Output the [X, Y] coordinate of the center of the cell containing the given text.  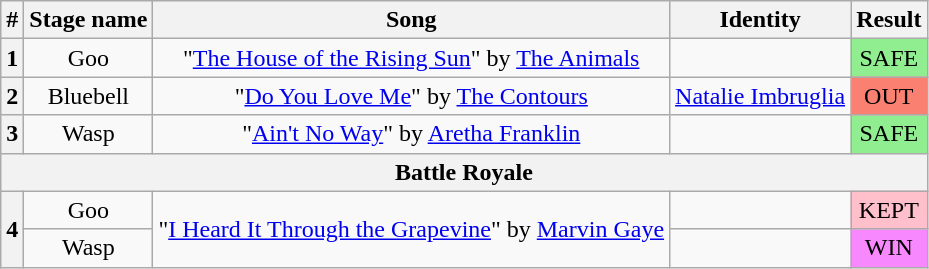
4 [12, 229]
# [12, 20]
Identity [760, 20]
Natalie Imbruglia [760, 96]
KEPT [889, 210]
Song [412, 20]
2 [12, 96]
1 [12, 58]
"The House of the Rising Sun" by The Animals [412, 58]
"Do You Love Me" by The Contours [412, 96]
"I Heard It Through the Grapevine" by Marvin Gaye [412, 229]
Result [889, 20]
Battle Royale [464, 172]
"Ain't No Way" by Aretha Franklin [412, 134]
Stage name [88, 20]
OUT [889, 96]
3 [12, 134]
WIN [889, 248]
Bluebell [88, 96]
